Detect which cell encompasses the target text, then output its (x, y) center coordinate. 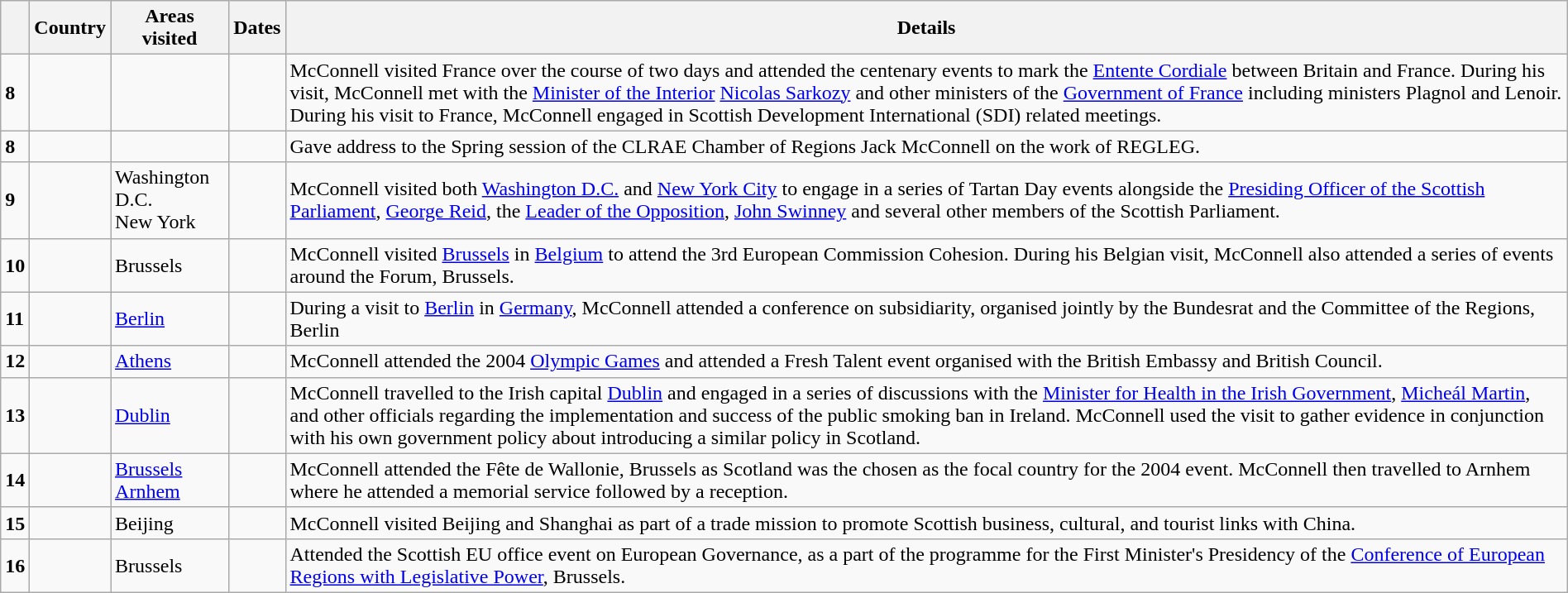
Beijing (170, 523)
Gave address to the Spring session of the CLRAE Chamber of Regions Jack McConnell on the work of REGLEG. (926, 146)
Washington D.C. New York (170, 200)
Athens (170, 361)
12 (15, 361)
Dates (257, 28)
Details (926, 28)
13 (15, 415)
McConnell visited Beijing and Shanghai as part of a trade mission to promote Scottish business, cultural, and tourist links with China. (926, 523)
Areas visited (170, 28)
15 (15, 523)
Brussels Arnhem (170, 480)
9 (15, 200)
Country (70, 28)
14 (15, 480)
10 (15, 265)
Dublin (170, 415)
McConnell attended the 2004 Olympic Games and attended a Fresh Talent event organised with the British Embassy and British Council. (926, 361)
Berlin (170, 319)
16 (15, 566)
11 (15, 319)
